Search for the cell housing the specified text and yield its [X, Y] center coordinate. 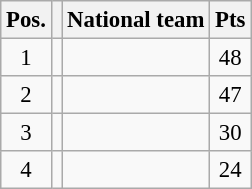
4 [26, 170]
National team [136, 20]
47 [230, 95]
48 [230, 58]
30 [230, 133]
Pts [230, 20]
24 [230, 170]
3 [26, 133]
1 [26, 58]
Pos. [26, 20]
2 [26, 95]
